Scan for the cell matching the given text and deliver its [X, Y] coordinate at center. 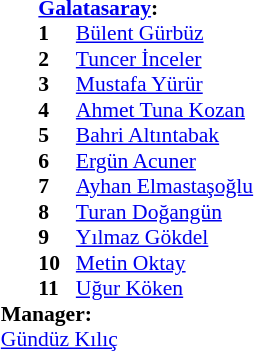
Bülent Gürbüz [164, 33]
Mustafa Yürür [164, 85]
Tuncer İnceler [164, 59]
4 [57, 110]
Bahri Altıntabak [164, 135]
11 [57, 289]
6 [57, 161]
Ergün Acuner [164, 161]
10 [57, 263]
Uğur Köken [164, 289]
2 [57, 59]
Yılmaz Gökdel [164, 237]
9 [57, 237]
Turan Doğangün [164, 212]
8 [57, 212]
Manager: [127, 314]
Ayhan Elmastaşoğlu [164, 187]
3 [57, 85]
7 [57, 187]
Ahmet Tuna Kozan [164, 110]
5 [57, 135]
Metin Oktay [164, 263]
1 [57, 33]
